Identify which cell holds the provided text, then report its (x, y) central coordinate. 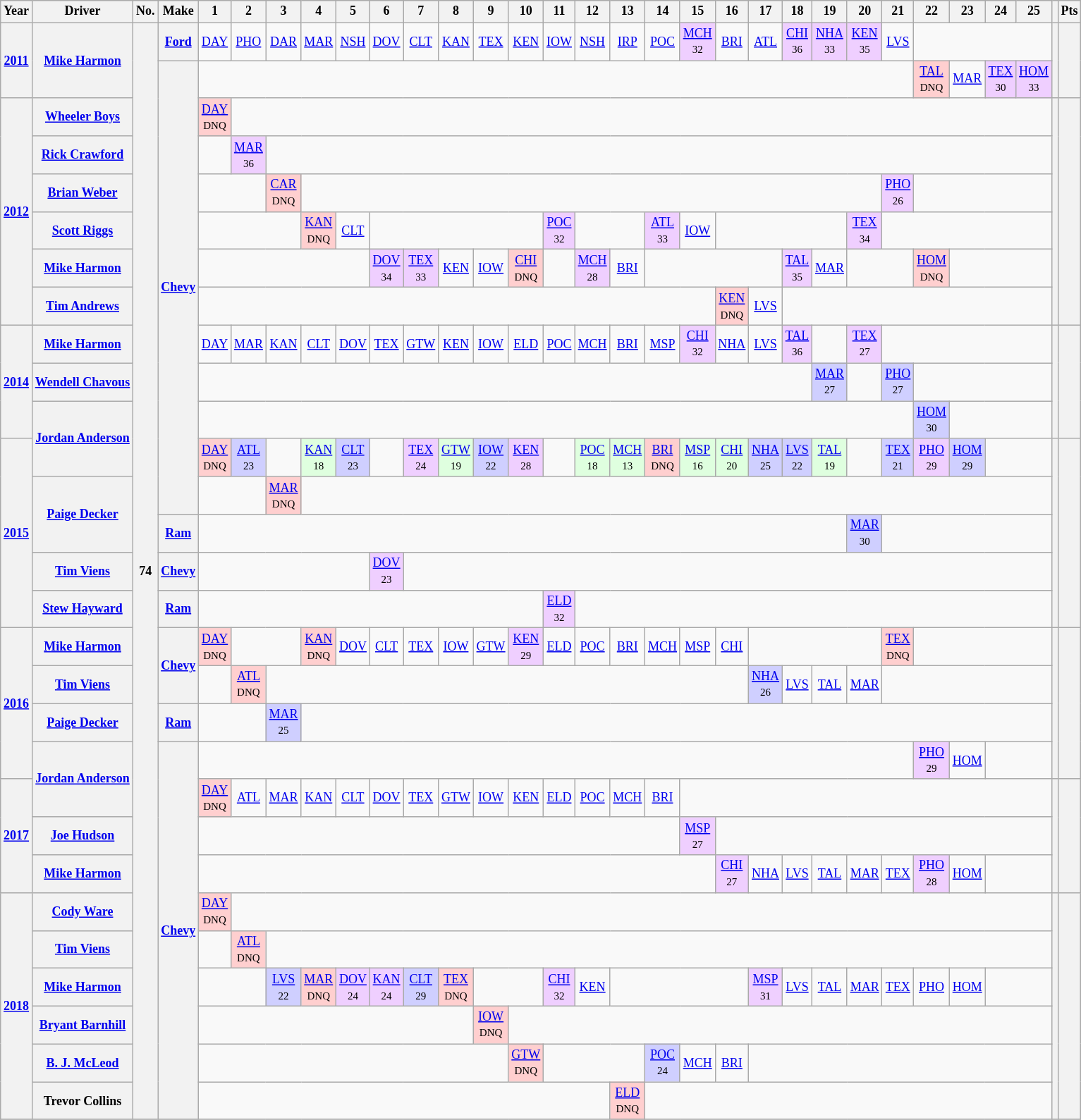
2018 (17, 1006)
HOM29 (967, 457)
14 (663, 11)
CHI (732, 647)
KEN28 (526, 457)
MAR30 (865, 534)
7 (421, 11)
2016 (17, 703)
GTWDNQ (526, 1063)
Joe Hudson (82, 836)
18 (797, 11)
TEX21 (898, 457)
12 (592, 11)
Wendell Chavous (82, 382)
17 (766, 11)
2017 (17, 836)
ELDDNQ (628, 1101)
9 (491, 11)
Rick Crawford (82, 155)
24 (1001, 11)
CHI27 (732, 874)
MSP27 (697, 836)
CARDNQ (283, 193)
B. J. McLeod (82, 1063)
2 (249, 11)
DOV23 (386, 571)
MAR27 (830, 382)
PHO26 (898, 193)
PHO27 (898, 382)
NHA26 (766, 684)
TEX30 (1001, 80)
TEX27 (865, 344)
TEX33 (421, 269)
Bryant Barnhill (82, 1025)
MSP16 (697, 457)
8 (456, 11)
11 (560, 11)
HOM30 (932, 420)
TAL35 (797, 269)
21 (898, 11)
POC32 (560, 230)
TEX34 (865, 230)
Make (178, 11)
HOMDNQ (932, 269)
4 (319, 11)
KAN18 (319, 457)
KAN24 (386, 987)
Brian Weber (82, 193)
MCH13 (628, 457)
2015 (17, 533)
No. (145, 11)
KENDNQ (732, 307)
DOV24 (353, 987)
16 (732, 11)
Stew Hayward (82, 609)
25 (1034, 11)
5 (353, 11)
19 (830, 11)
KEN35 (865, 42)
MCH28 (592, 269)
2012 (17, 211)
DAR (283, 42)
CLT29 (421, 987)
HOM33 (1034, 80)
2014 (17, 382)
IOW22 (491, 457)
TEX24 (421, 457)
DOV34 (386, 269)
NHA33 (830, 42)
Wheeler Boys (82, 117)
1 (215, 11)
Trevor Collins (82, 1101)
POC24 (663, 1063)
Year (17, 11)
MCH32 (697, 42)
Ford (178, 42)
KEN29 (526, 647)
6 (386, 11)
NHA25 (766, 457)
Tim Andrews (82, 307)
15 (697, 11)
IRP (628, 42)
ATL23 (249, 457)
Scott Riggs (82, 230)
MAR36 (249, 155)
PHO28 (932, 874)
23 (967, 11)
MSP31 (766, 987)
TAL19 (830, 457)
CHI20 (732, 457)
BRIDNQ (663, 457)
TALDNQ (932, 80)
Cody Ware (82, 911)
3 (283, 11)
MAR25 (283, 722)
ELD32 (560, 609)
13 (628, 11)
20 (865, 11)
CLT23 (353, 457)
10 (526, 11)
IOWDNQ (491, 1025)
2011 (17, 61)
Driver (82, 11)
CHI36 (797, 42)
TAL36 (797, 344)
GTW19 (456, 457)
74 (145, 571)
Pts (1069, 11)
22 (932, 11)
CHIDNQ (526, 269)
POC18 (592, 457)
ATL33 (663, 230)
